Return (x, y) of the center of cell containing provided text 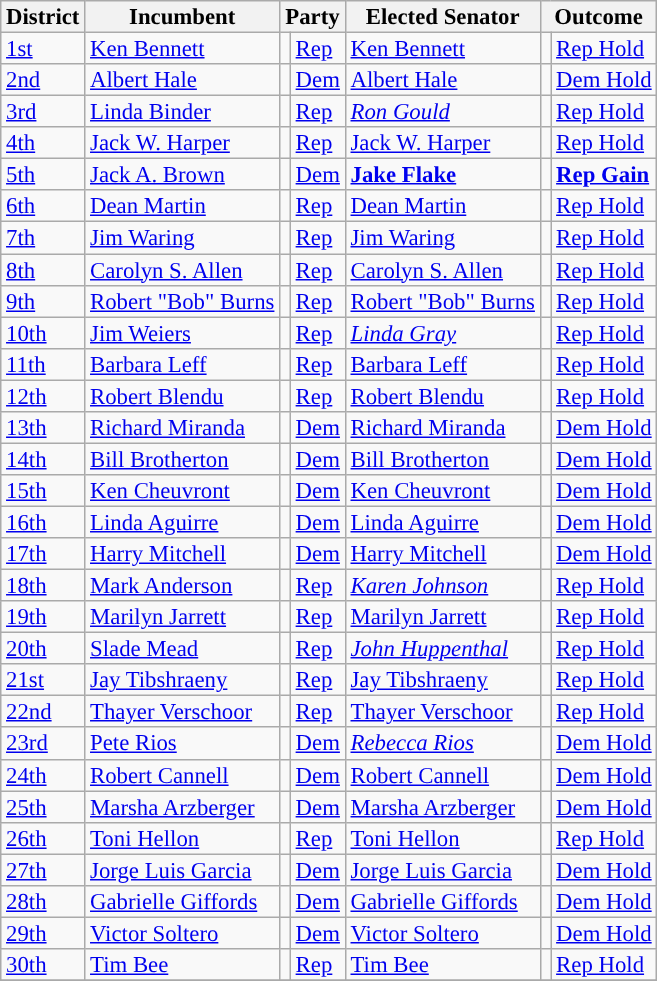
Mark Anderson (182, 586)
14th (43, 459)
11th (43, 364)
Pete Rios (182, 744)
Linda Gray (442, 333)
7th (43, 238)
Linda Binder (182, 112)
Jim Weiers (182, 333)
Party (312, 17)
2nd (43, 80)
28th (43, 902)
Elected Senator (442, 17)
John Huppenthal (442, 649)
3rd (43, 112)
6th (43, 206)
Slade Mead (182, 649)
21st (43, 680)
10th (43, 333)
5th (43, 175)
24th (43, 775)
8th (43, 270)
15th (43, 491)
Ron Gould (442, 112)
Outcome (598, 17)
25th (43, 807)
Incumbent (182, 17)
18th (43, 586)
District (43, 17)
9th (43, 301)
27th (43, 870)
Karen Johnson (442, 586)
Jake Flake (442, 175)
12th (43, 396)
Rep Gain (604, 175)
23rd (43, 744)
Jack A. Brown (182, 175)
30th (43, 965)
29th (43, 933)
20th (43, 649)
17th (43, 554)
13th (43, 428)
1st (43, 49)
16th (43, 522)
22nd (43, 712)
4th (43, 143)
Rebecca Rios (442, 744)
26th (43, 838)
19th (43, 617)
